Pinpoint the cell where the given text exists, returning its (X, Y) midpoint coordinate. 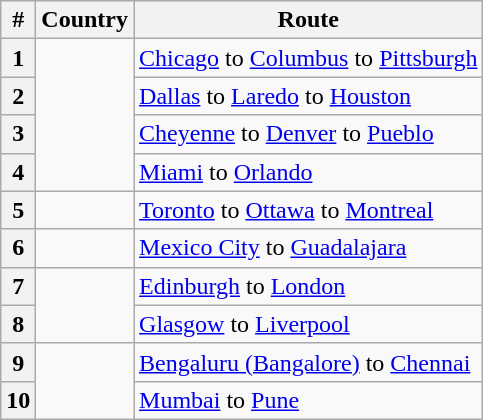
Bengaluru (Bangalore) to Chennai (308, 362)
Miami to Orlando (308, 172)
8 (18, 324)
Cheyenne to Denver to Pueblo (308, 134)
Mexico City to Guadalajara (308, 248)
Dallas to Laredo to Houston (308, 96)
Country (85, 20)
3 (18, 134)
2 (18, 96)
4 (18, 172)
5 (18, 210)
# (18, 20)
Toronto to Ottawa to Montreal (308, 210)
7 (18, 286)
Chicago to Columbus to Pittsburgh (308, 58)
10 (18, 400)
Mumbai to Pune (308, 400)
1 (18, 58)
Edinburgh to London (308, 286)
Route (308, 20)
Glasgow to Liverpool (308, 324)
9 (18, 362)
6 (18, 248)
